Return [x, y] of the center of cell containing provided text 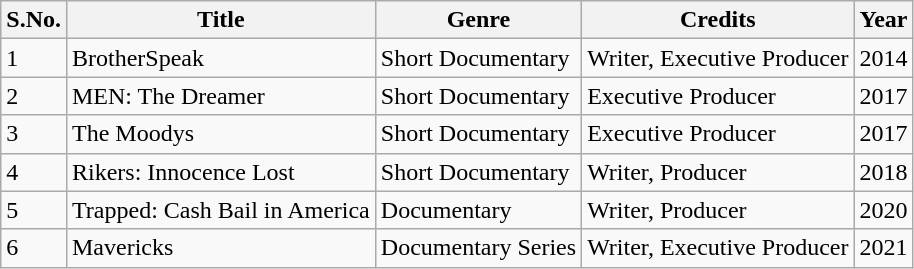
Documentary [478, 210]
Year [884, 20]
4 [34, 172]
2021 [884, 248]
BrotherSpeak [220, 58]
Trapped: Cash Bail in America [220, 210]
The Moodys [220, 134]
Title [220, 20]
6 [34, 248]
2 [34, 96]
Documentary Series [478, 248]
2014 [884, 58]
2020 [884, 210]
3 [34, 134]
MEN: The Dreamer [220, 96]
Genre [478, 20]
1 [34, 58]
Credits [718, 20]
2018 [884, 172]
Mavericks [220, 248]
5 [34, 210]
S.No. [34, 20]
Rikers: Innocence Lost [220, 172]
